Determine the [X, Y] coordinate at the center of the cell enclosing the given text.  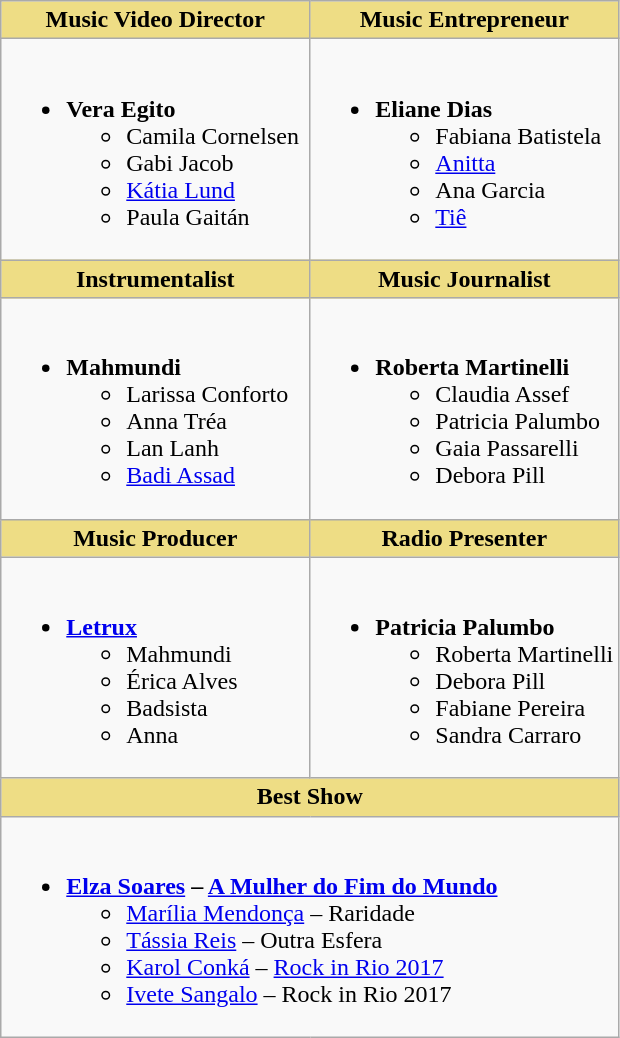
Instrumentalist [156, 279]
Music Video Director [156, 20]
Music Entrepreneur [464, 20]
Music Producer [156, 538]
Patricia PalumboRoberta MartinelliDebora PillFabiane PereiraSandra Carraro [464, 668]
Best Show [310, 797]
MahmundiLarissa ConfortoAnna TréaLan LanhBadi Assad [156, 408]
Music Journalist [464, 279]
Roberta MartinelliClaudia AssefPatricia PalumboGaia PassarelliDebora Pill [464, 408]
Eliane DiasFabiana BatistelaAnittaAna GarciaTiê [464, 150]
LetruxMahmundiÉrica AlvesBadsistaAnna [156, 668]
Radio Presenter [464, 538]
Vera EgitoCamila CornelsenGabi JacobKátia LundPaula Gaitán [156, 150]
